Capture the cell that displays the provided text and extract its (X, Y) central coordinate. 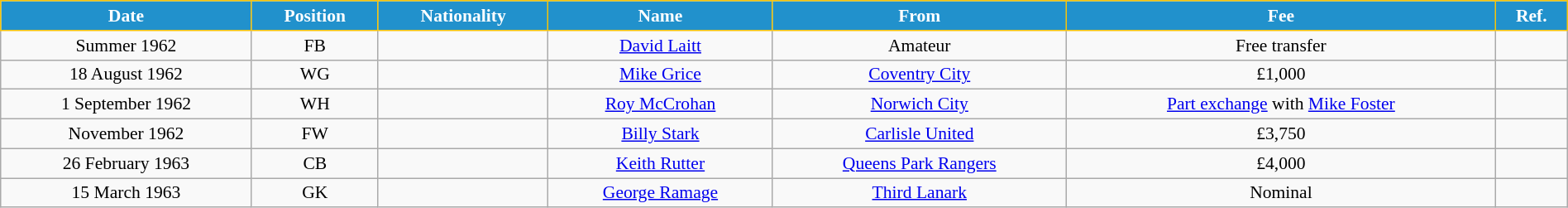
FW (314, 134)
Mike Grice (660, 75)
WH (314, 104)
26 February 1963 (126, 163)
Free transfer (1282, 46)
Norwich City (920, 104)
Date (126, 16)
November 1962 (126, 134)
Fee (1282, 16)
15 March 1963 (126, 193)
Third Lanark (920, 193)
From (920, 16)
Name (660, 16)
£4,000 (1282, 163)
Keith Rutter (660, 163)
£3,750 (1282, 134)
George Ramage (660, 193)
Roy McCrohan (660, 104)
David Laitt (660, 46)
Coventry City (920, 75)
GK (314, 193)
Summer 1962 (126, 46)
1 September 1962 (126, 104)
Ref. (1532, 16)
Part exchange with Mike Foster (1282, 104)
WG (314, 75)
18 August 1962 (126, 75)
Billy Stark (660, 134)
Nationality (463, 16)
Position (314, 16)
Queens Park Rangers (920, 163)
CB (314, 163)
£1,000 (1282, 75)
Carlisle United (920, 134)
FB (314, 46)
Amateur (920, 46)
Nominal (1282, 193)
